Determine the [x, y] coordinate at the center of the cell enclosing the given text.  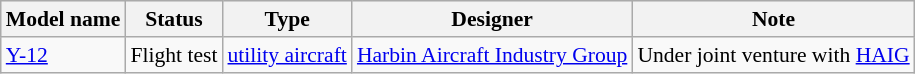
Flight test [174, 55]
Model name [64, 19]
Harbin Aircraft Industry Group [492, 55]
Note [773, 19]
utility aircraft [286, 55]
Type [286, 19]
Y-12 [64, 55]
Under joint venture with HAIG [773, 55]
Status [174, 19]
Designer [492, 19]
